Provide the [x, y] coordinate of the cell's center where the given text is located.  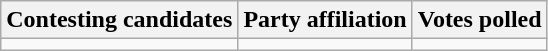
Votes polled [480, 20]
Contesting candidates [120, 20]
Party affiliation [325, 20]
